For the text-containing cell, return its midpoint in [X, Y] coordinate format. 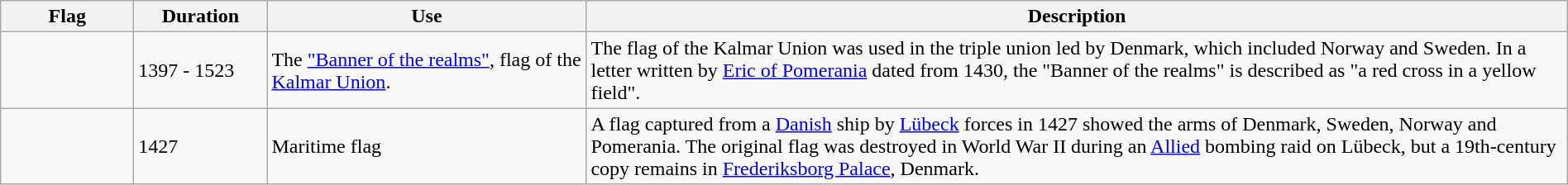
1427 [200, 146]
1397 - 1523 [200, 70]
Description [1077, 17]
Duration [200, 17]
Maritime flag [427, 146]
Flag [68, 17]
Use [427, 17]
The "Banner of the realms", flag of the Kalmar Union. [427, 70]
